Extract the (x, y) coordinate from the center of the cell holding the provided text.  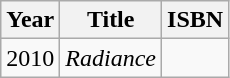
ISBN (196, 20)
Radiance (111, 58)
Title (111, 20)
Year (30, 20)
2010 (30, 58)
